Extract the (x, y) coordinate from the center of the cell holding the provided text.  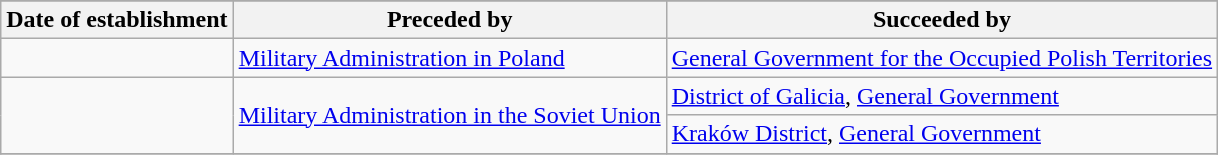
Date of establishment (117, 20)
Military Administration in the Soviet Union (450, 115)
District of Galicia, General Government (942, 96)
General Government for the Occupied Polish Territories (942, 58)
Preceded by (450, 20)
Kraków District, General Government (942, 134)
Succeeded by (942, 20)
Military Administration in Poland (450, 58)
